Detect which cell encompasses the target text, then output its [x, y] center coordinate. 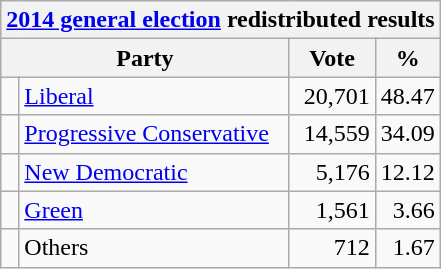
New Democratic [154, 172]
34.09 [408, 134]
1.67 [408, 248]
14,559 [332, 134]
712 [332, 248]
Vote [332, 58]
Party [145, 58]
5,176 [332, 172]
Liberal [154, 96]
48.47 [408, 96]
1,561 [332, 210]
20,701 [332, 96]
% [408, 58]
Others [154, 248]
3.66 [408, 210]
Progressive Conservative [154, 134]
2014 general election redistributed results [220, 20]
Green [154, 210]
12.12 [408, 172]
